From the cell containing the given text, extract its center point as (x, y) coordinate. 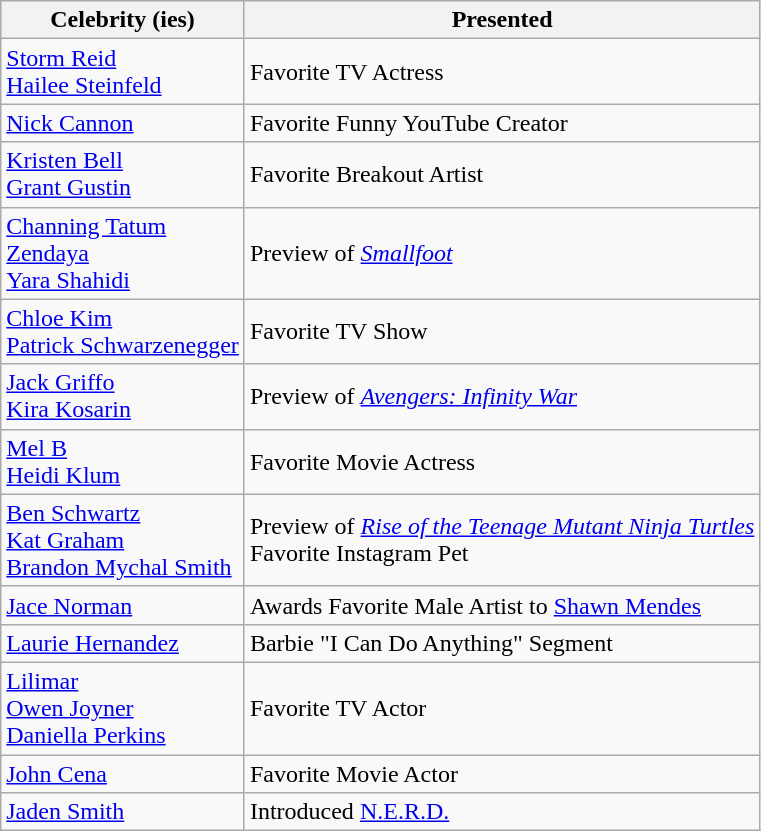
Barbie "I Can Do Anything" Segment (502, 643)
Favorite TV Actor (502, 708)
Favorite Movie Actress (502, 462)
Awards Favorite Male Artist to Shawn Mendes (502, 605)
Chloe KimPatrick Schwarzenegger (123, 332)
Preview of Rise of the Teenage Mutant Ninja TurtlesFavorite Instagram Pet (502, 540)
LilimarOwen JoynerDaniella Perkins (123, 708)
Mel BHeidi Klum (123, 462)
Jaden Smith (123, 812)
Favorite TV Actress (502, 72)
Channing TatumZendayaYara Shahidi (123, 253)
Jack GriffoKira Kosarin (123, 396)
John Cena (123, 773)
Preview of Smallfoot (502, 253)
Favorite Breakout Artist (502, 174)
Jace Norman (123, 605)
Ben SchwartzKat GrahamBrandon Mychal Smith (123, 540)
Nick Cannon (123, 123)
Presented (502, 20)
Favorite Movie Actor (502, 773)
Kristen BellGrant Gustin (123, 174)
Laurie Hernandez (123, 643)
Preview of Avengers: Infinity War (502, 396)
Favorite Funny YouTube Creator (502, 123)
Celebrity (ies) (123, 20)
Introduced N.E.R.D. (502, 812)
Storm ReidHailee Steinfeld (123, 72)
Favorite TV Show (502, 332)
